From the cell containing the given text, extract its center point as [X, Y] coordinate. 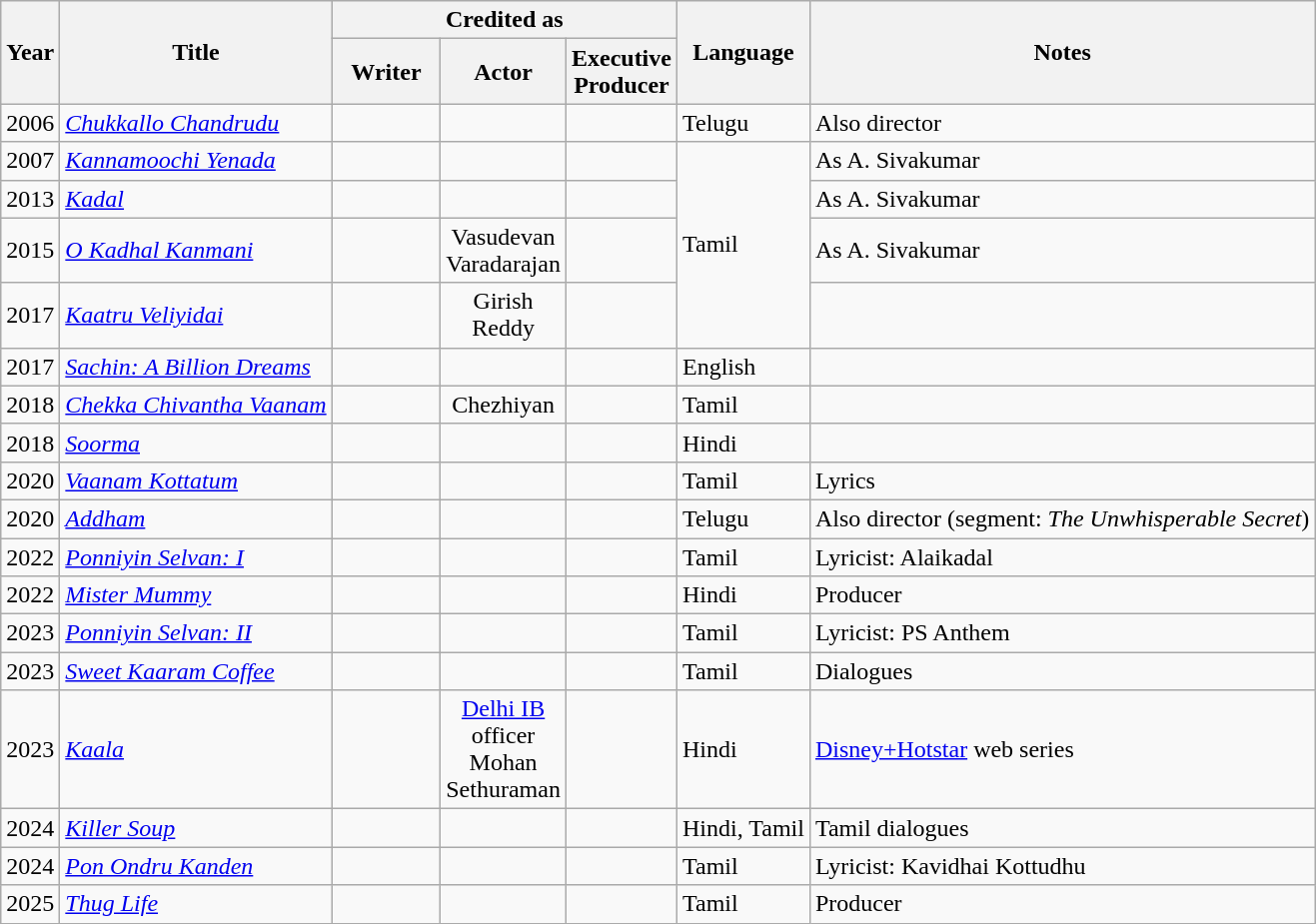
Hindi, Tamil [743, 828]
Girish Reddy [504, 316]
Ponniyin Selvan: II [196, 633]
2006 [30, 123]
2007 [30, 161]
Thug Life [196, 904]
Dialogues [1061, 671]
Title [196, 52]
Kadal [196, 199]
Kaatru Veliyidai [196, 316]
Delhi IB officer Mohan Sethuraman [504, 749]
Chukkallo Chandrudu [196, 123]
Ponniyin Selvan: I [196, 556]
Vaanam Kottatum [196, 480]
Actor [504, 72]
Soorma [196, 443]
Lyricist: Kavidhai Kottudhu [1061, 866]
Kannamoochi Yenada [196, 161]
Killer Soup [196, 828]
Tamil dialogues [1061, 828]
Lyricist: Alaikadal [1061, 556]
Also director (segment: The Unwhisperable Secret) [1061, 518]
Year [30, 52]
Chekka Chivantha Vaanam [196, 405]
Lyricist: PS Anthem [1061, 633]
Credited as [504, 20]
2013 [30, 199]
Notes [1061, 52]
Lyrics [1061, 480]
Sachin: A Billion Dreams [196, 367]
2015 [30, 250]
Sweet Kaaram Coffee [196, 671]
Writer [386, 72]
Kaala [196, 749]
English [743, 367]
O Kadhal Kanmani [196, 250]
Also director [1061, 123]
Mister Mummy [196, 595]
Disney+Hotstar web series [1061, 749]
Chezhiyan [504, 405]
Pon Ondru Kanden [196, 866]
Vasudevan Varadarajan [504, 250]
Addham [196, 518]
Language [743, 52]
2025 [30, 904]
Executive Producer [622, 72]
